Find where the given text appears and provide that cell's center as (X, Y) coordinate. 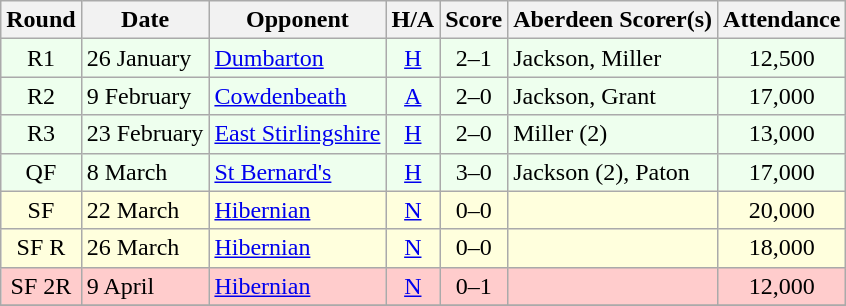
20,000 (782, 210)
18,000 (782, 248)
12,500 (782, 58)
Aberdeen Scorer(s) (613, 20)
Jackson, Grant (613, 96)
St Bernard's (298, 172)
SF 2R (41, 286)
23 February (145, 134)
26 March (145, 248)
A (413, 96)
13,000 (782, 134)
R2 (41, 96)
Round (41, 20)
Attendance (782, 20)
9 February (145, 96)
Score (474, 20)
Dumbarton (298, 58)
SF R (41, 248)
Opponent (298, 20)
26 January (145, 58)
H/A (413, 20)
Jackson (2), Paton (613, 172)
Miller (2) (613, 134)
Date (145, 20)
Cowdenbeath (298, 96)
Jackson, Miller (613, 58)
SF (41, 210)
0–1 (474, 286)
QF (41, 172)
R3 (41, 134)
R1 (41, 58)
2–1 (474, 58)
8 March (145, 172)
22 March (145, 210)
East Stirlingshire (298, 134)
3–0 (474, 172)
12,000 (782, 286)
9 April (145, 286)
